Identify which cell holds the provided text, then report its [x, y] central coordinate. 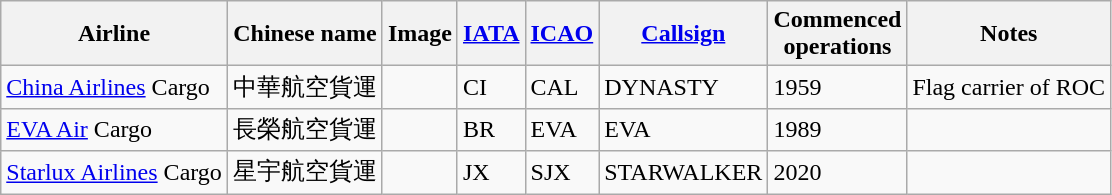
Chinese name [304, 34]
CAL [562, 88]
STARWALKER [684, 172]
Starlux Airlines Cargo [114, 172]
1959 [838, 88]
BR [491, 130]
星宇航空貨運 [304, 172]
DYNASTY [684, 88]
Notes [1009, 34]
Image [420, 34]
Callsign [684, 34]
1989 [838, 130]
China Airlines Cargo [114, 88]
EVA Air Cargo [114, 130]
JX [491, 172]
SJX [562, 172]
中華航空貨運 [304, 88]
2020 [838, 172]
Flag carrier of ROC [1009, 88]
Airline [114, 34]
CI [491, 88]
長榮航空貨運 [304, 130]
Commenced operations [838, 34]
IATA [491, 34]
ICAO [562, 34]
